Return [x, y] of the center of cell containing provided text 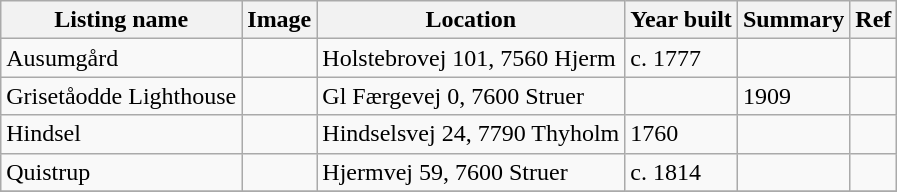
Summary [793, 20]
Hindselsvej 24, 7790 Thyholm [471, 134]
1760 [682, 134]
Grisetåodde Lighthouse [122, 96]
Ausumgård [122, 58]
c. 1814 [682, 172]
Hjermvej 59, 7600 Struer [471, 172]
Gl Færgevej 0, 7600 Struer [471, 96]
Listing name [122, 20]
Image [280, 20]
c. 1777 [682, 58]
Location [471, 20]
1909 [793, 96]
Hindsel [122, 134]
Year built [682, 20]
Ref [874, 20]
Holstebrovej 101, 7560 Hjerm [471, 58]
Quistrup [122, 172]
